Scan for the cell matching the given text and deliver its [x, y] coordinate at center. 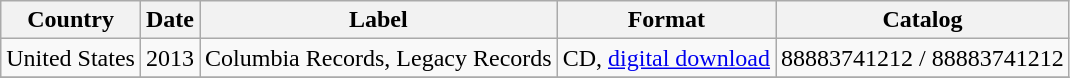
Country [71, 20]
88883741212 / 88883741212 [923, 58]
United States [71, 58]
Catalog [923, 20]
2013 [170, 58]
Date [170, 20]
Label [379, 20]
Format [666, 20]
CD, digital download [666, 58]
Columbia Records, Legacy Records [379, 58]
